For the text-containing cell, return its midpoint in [X, Y] coordinate format. 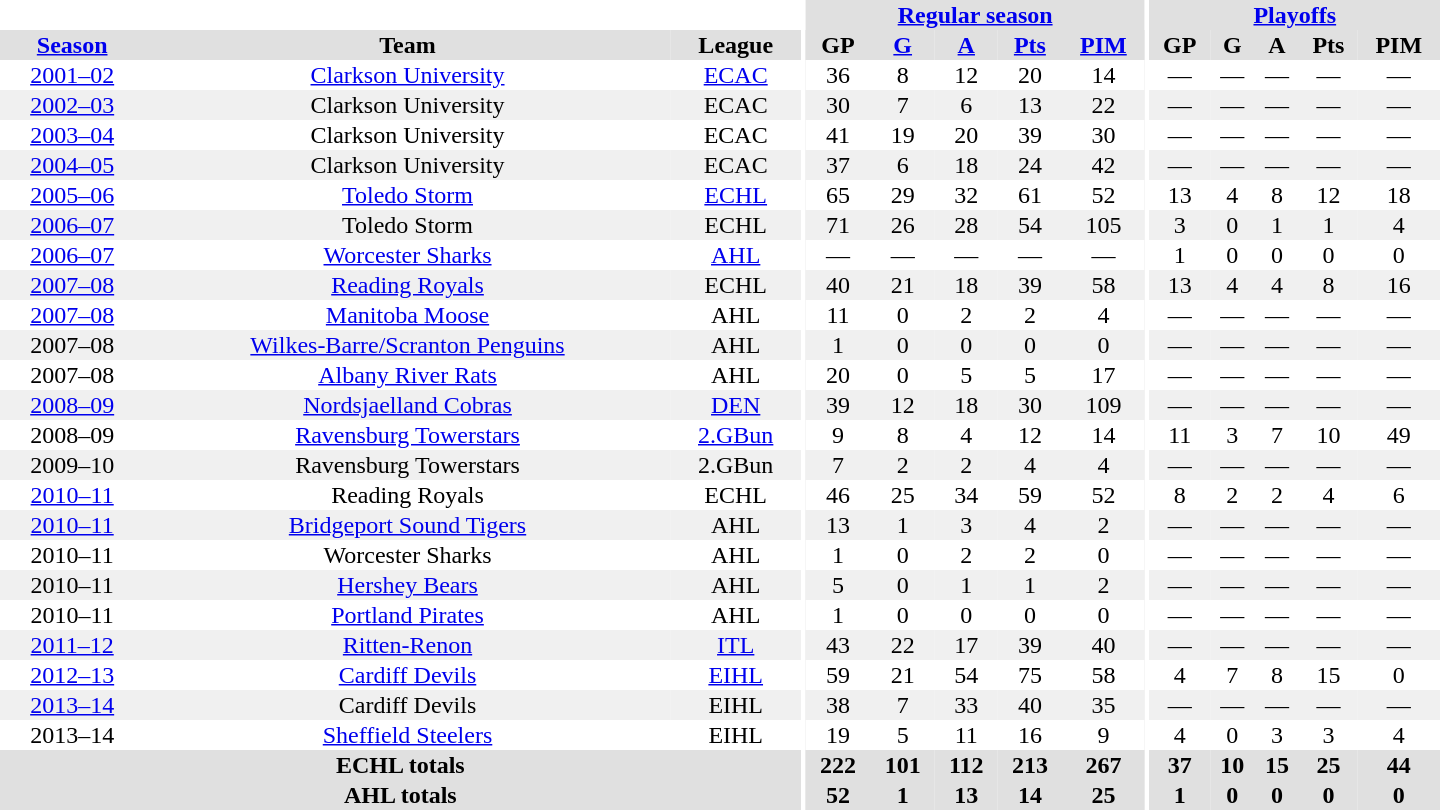
Hershey Bears [407, 585]
41 [838, 135]
213 [1030, 765]
2011–12 [72, 645]
Team [407, 45]
League [736, 45]
49 [1398, 435]
Regular season [976, 15]
33 [966, 705]
34 [966, 495]
Nordsjaelland Cobras [407, 405]
2003–04 [72, 135]
ITL [736, 645]
2004–05 [72, 165]
29 [902, 195]
65 [838, 195]
43 [838, 645]
71 [838, 225]
Playoffs [1295, 15]
26 [902, 225]
105 [1103, 225]
Wilkes-Barre/Scranton Penguins [407, 345]
Albany River Rats [407, 375]
Manitoba Moose [407, 315]
Season [72, 45]
Bridgeport Sound Tigers [407, 525]
AHL totals [400, 795]
Sheffield Steelers [407, 735]
2002–03 [72, 105]
2005–06 [72, 195]
35 [1103, 705]
2012–13 [72, 675]
24 [1030, 165]
Portland Pirates [407, 615]
44 [1398, 765]
2001–02 [72, 75]
267 [1103, 765]
28 [966, 225]
46 [838, 495]
222 [838, 765]
32 [966, 195]
DEN [736, 405]
101 [902, 765]
ECHL totals [400, 765]
61 [1030, 195]
36 [838, 75]
2009–10 [72, 465]
109 [1103, 405]
42 [1103, 165]
112 [966, 765]
38 [838, 705]
Ritten-Renon [407, 645]
75 [1030, 675]
